Return (X, Y) of the center of cell containing provided text 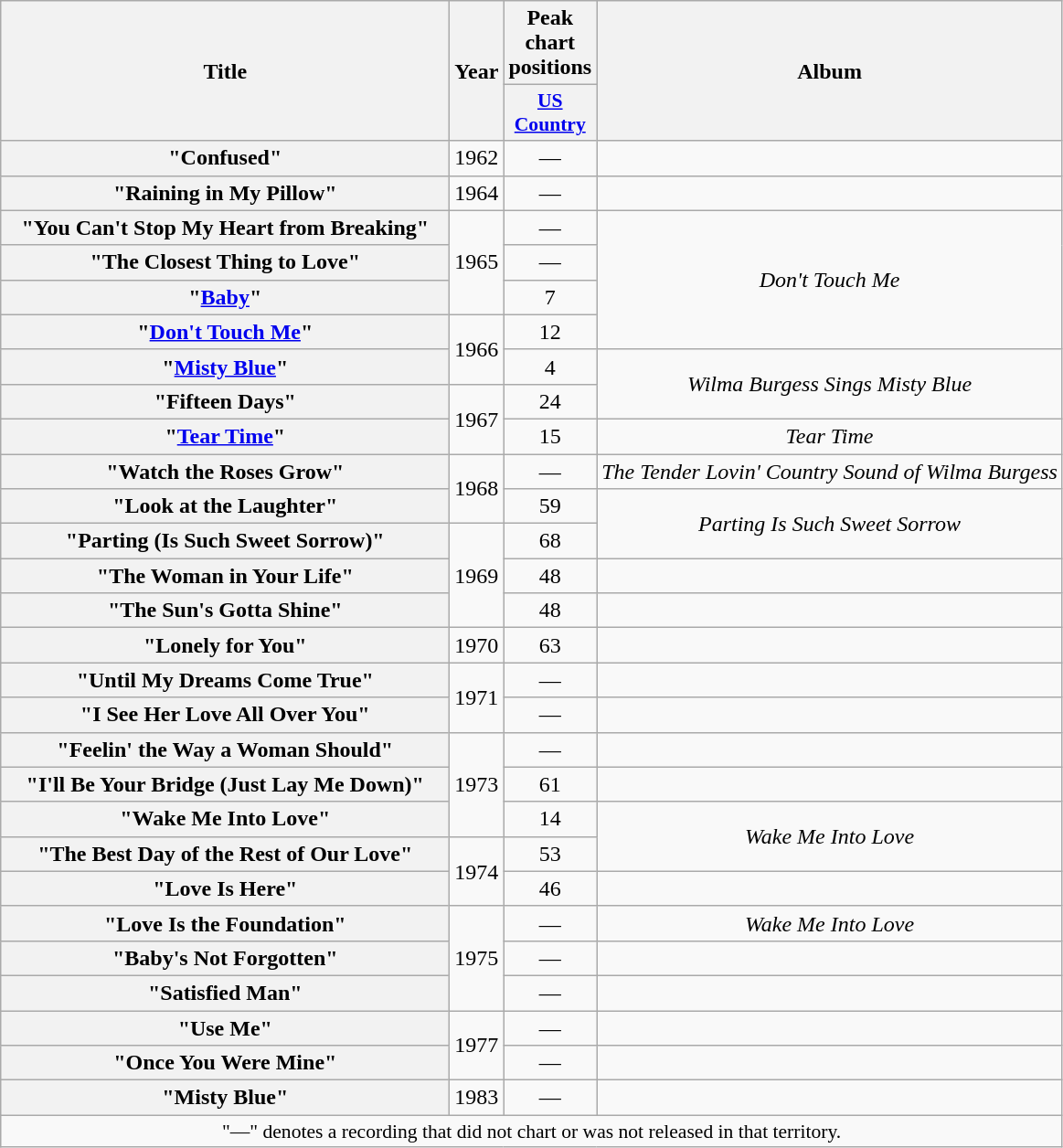
1965 (477, 262)
14 (550, 819)
"Raining in My Pillow" (225, 193)
Title (225, 71)
61 (550, 784)
1964 (477, 193)
Tear Time (830, 436)
Don't Touch Me (830, 280)
"Look at the Laughter" (225, 506)
"Use Me" (225, 1028)
1962 (477, 158)
1969 (477, 576)
12 (550, 332)
Parting Is Such Sweet Sorrow (830, 524)
1977 (477, 1046)
"Until My Dreams Come True" (225, 680)
7 (550, 297)
"Satisfied Man" (225, 993)
53 (550, 854)
"Confused" (225, 158)
"I'll Be Your Bridge (Just Lay Me Down)" (225, 784)
1973 (477, 784)
15 (550, 436)
Wilma Burgess Sings Misty Blue (830, 384)
1970 (477, 645)
Peakchartpositions (550, 43)
"You Can't Stop My Heart from Breaking" (225, 228)
1966 (477, 349)
"Watch the Roses Grow" (225, 471)
"The Best Day of the Rest of Our Love" (225, 854)
"Parting (Is Such Sweet Sorrow)" (225, 541)
USCountry (550, 113)
68 (550, 541)
"The Closest Thing to Love" (225, 262)
"The Sun's Gotta Shine" (225, 611)
"Feelin' the Way a Woman Should" (225, 749)
"Baby's Not Forgotten" (225, 958)
1983 (477, 1098)
4 (550, 367)
63 (550, 645)
Year (477, 71)
1967 (477, 419)
"Love Is Here" (225, 888)
The Tender Lovin' Country Sound of Wilma Burgess (830, 471)
Album (830, 71)
"I See Her Love All Over You" (225, 715)
"Baby" (225, 297)
"Once You Were Mine" (225, 1063)
46 (550, 888)
59 (550, 506)
24 (550, 401)
"Love Is the Foundation" (225, 923)
"Lonely for You" (225, 645)
"Don't Touch Me" (225, 332)
1971 (477, 697)
1975 (477, 958)
1974 (477, 871)
"The Woman in Your Life" (225, 576)
"Wake Me Into Love" (225, 819)
"Tear Time" (225, 436)
"Fifteen Days" (225, 401)
1968 (477, 488)
"—" denotes a recording that did not chart or was not released in that territory. (532, 1132)
